Output the [X, Y] coordinate of the center of the cell containing the given text.  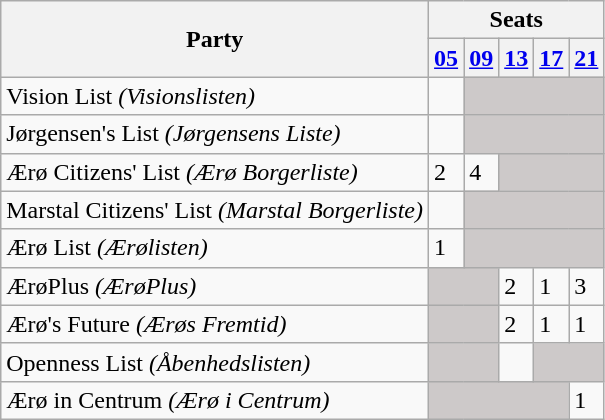
17 [552, 58]
21 [586, 58]
Ærø List (Ærølisten) [215, 248]
Ærø in Centrum (Ærø i Centrum) [215, 400]
Ærø's Future (Ærøs Fremtid) [215, 324]
09 [482, 58]
13 [516, 58]
Ærø Citizens' List (Ærø Borgerliste) [215, 172]
Marstal Citizens' List (Marstal Borgerliste) [215, 210]
05 [446, 58]
Vision List (Visionslisten) [215, 96]
Seats [516, 20]
Party [215, 39]
4 [482, 172]
ÆrøPlus (ÆrøPlus) [215, 286]
Openness List (Åbenhedslisten) [215, 362]
Jørgensen's List (Jørgensens Liste) [215, 134]
3 [586, 286]
